For the text-containing cell, return its midpoint in [X, Y] coordinate format. 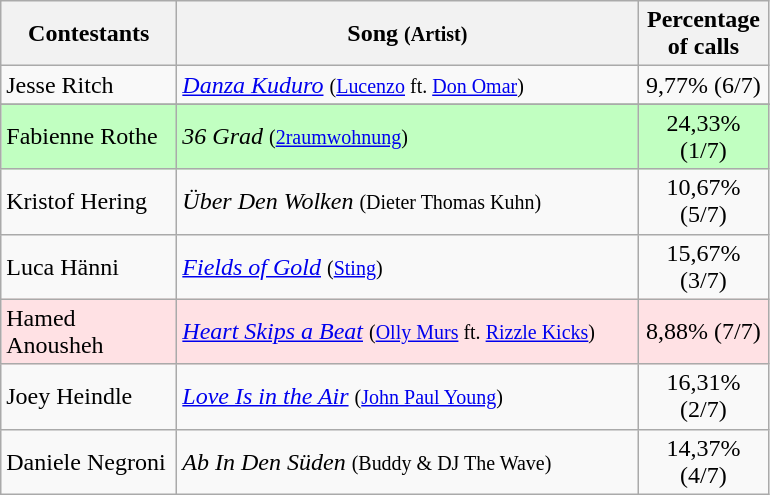
9,77% (6/7) [704, 85]
Jesse Ritch [89, 85]
16,31% (2/7) [704, 396]
Percentage of calls [704, 34]
Hamed Anousheh [89, 332]
24,33% (1/7) [704, 136]
15,67% (3/7) [704, 266]
14,37% (4/7) [704, 462]
Love Is in the Air (John Paul Young) [408, 396]
Heart Skips a Beat (Olly Murs ft. Rizzle Kicks) [408, 332]
Joey Heindle [89, 396]
10,67% (5/7) [704, 202]
Kristof Hering [89, 202]
Über Den Wolken (Dieter Thomas Kuhn) [408, 202]
Fields of Gold (Sting) [408, 266]
36 Grad (2raumwohnung) [408, 136]
Ab In Den Süden (Buddy & DJ The Wave) [408, 462]
Contestants [89, 34]
Daniele Negroni [89, 462]
Fabienne Rothe [89, 136]
Song (Artist) [408, 34]
Danza Kuduro (Lucenzo ft. Don Omar) [408, 85]
8,88% (7/7) [704, 332]
Luca Hänni [89, 266]
